Pinpoint the cell where the given text exists, returning its [X, Y] midpoint coordinate. 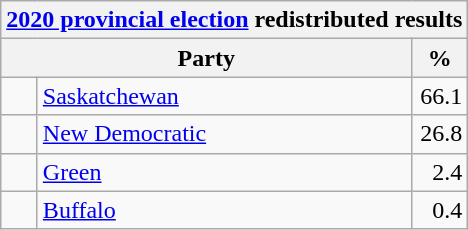
66.1 [440, 96]
26.8 [440, 134]
Buffalo [224, 210]
2020 provincial election redistributed results [234, 20]
Party [206, 58]
Green [224, 172]
2.4 [440, 172]
Saskatchewan [224, 96]
% [440, 58]
New Democratic [224, 134]
0.4 [440, 210]
